Identify which cell holds the provided text, then report its [X, Y] central coordinate. 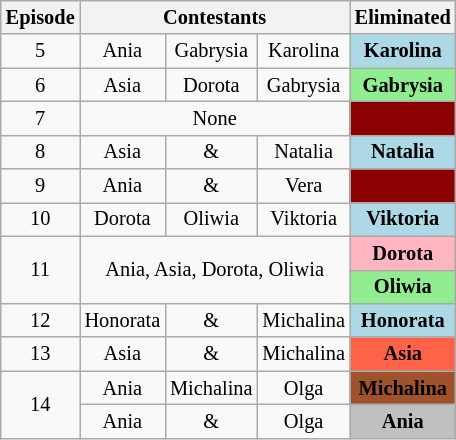
Vera [303, 186]
None [215, 118]
Eliminated [403, 17]
12 [40, 320]
13 [40, 354]
7 [40, 118]
6 [40, 85]
5 [40, 51]
8 [40, 152]
10 [40, 219]
14 [40, 404]
Ania, Asia, Dorota, Oliwia [215, 270]
11 [40, 270]
9 [40, 186]
Episode [40, 17]
Contestants [215, 17]
